Extract the (x, y) coordinate from the center of the cell holding the provided text.  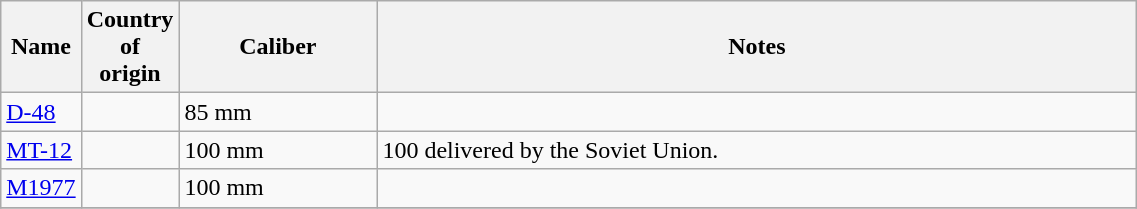
100 delivered by the Soviet Union. (757, 150)
85 mm (278, 112)
MT-12 (41, 150)
Country of origin (130, 47)
Caliber (278, 47)
D-48 (41, 112)
Notes (757, 47)
Name (41, 47)
M1977 (41, 188)
